Pinpoint the cell where the given text exists, returning its [X, Y] midpoint coordinate. 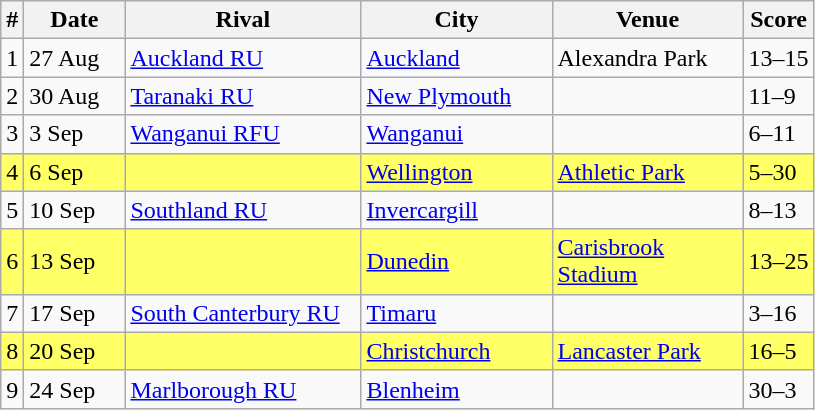
30–3 [778, 389]
Wanganui RFU [243, 134]
16–5 [778, 351]
10 Sep [74, 210]
6 [12, 262]
Blenheim [456, 389]
Date [74, 20]
Invercargill [456, 210]
6 Sep [74, 172]
2 [12, 96]
5–30 [778, 172]
Wanganui [456, 134]
New Plymouth [456, 96]
8 [12, 351]
8–13 [778, 210]
City [456, 20]
3 [12, 134]
1 [12, 58]
13–25 [778, 262]
Southland RU [243, 210]
17 Sep [74, 313]
Score [778, 20]
3 Sep [74, 134]
20 Sep [74, 351]
Marlborough RU [243, 389]
Christchurch [456, 351]
13 Sep [74, 262]
6–11 [778, 134]
3–16 [778, 313]
13–15 [778, 58]
Athletic Park [648, 172]
Rival [243, 20]
Auckland [456, 58]
Dunedin [456, 262]
30 Aug [74, 96]
# [12, 20]
5 [12, 210]
27 Aug [74, 58]
Lancaster Park [648, 351]
Carisbrook Stadium [648, 262]
7 [12, 313]
Wellington [456, 172]
Timaru [456, 313]
11–9 [778, 96]
Auckland RU [243, 58]
24 Sep [74, 389]
9 [12, 389]
South Canterbury RU [243, 313]
Alexandra Park [648, 58]
Taranaki RU [243, 96]
4 [12, 172]
Venue [648, 20]
